Provide the [x, y] coordinate of the cell's center where the given text is located.  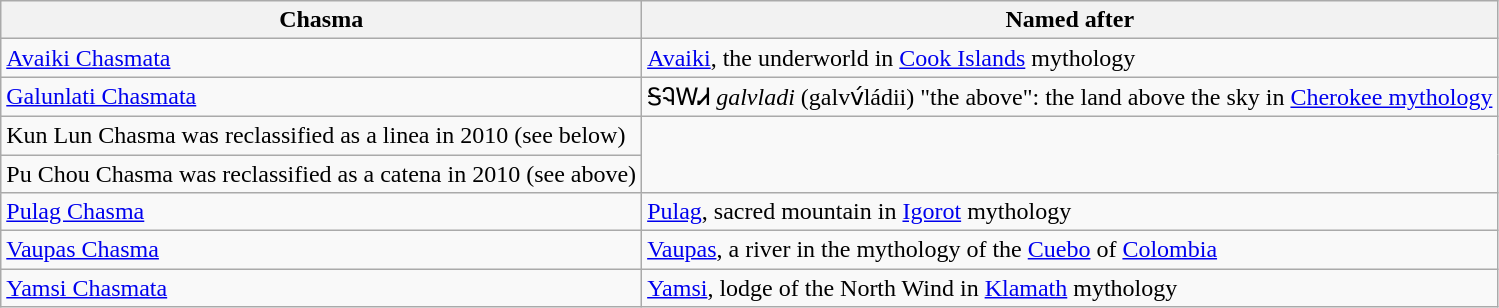
ᎦᎸᎳᏗ galvladi (galvv́ládii) "the above": the land above the sky in Cherokee mythology [1070, 97]
Pulag, sacred mountain in Igorot mythology [1070, 212]
Named after [1070, 20]
Avaiki, the underworld in Cook Islands mythology [1070, 58]
Pulag Chasma [322, 212]
Galunlati Chasmata [322, 97]
Yamsi, lodge of the North Wind in Klamath mythology [1070, 288]
Avaiki Chasmata [322, 58]
Vaupas Chasma [322, 250]
Vaupas, a river in the mythology of the Cuebo of Colombia [1070, 250]
Chasma [322, 20]
Yamsi Chasmata [322, 288]
Pu Chou Chasma was reclassified as a catena in 2010 (see above) [322, 173]
Kun Lun Chasma was reclassified as a linea in 2010 (see below) [322, 135]
